Find where the given text appears and provide that cell's center as (X, Y) coordinate. 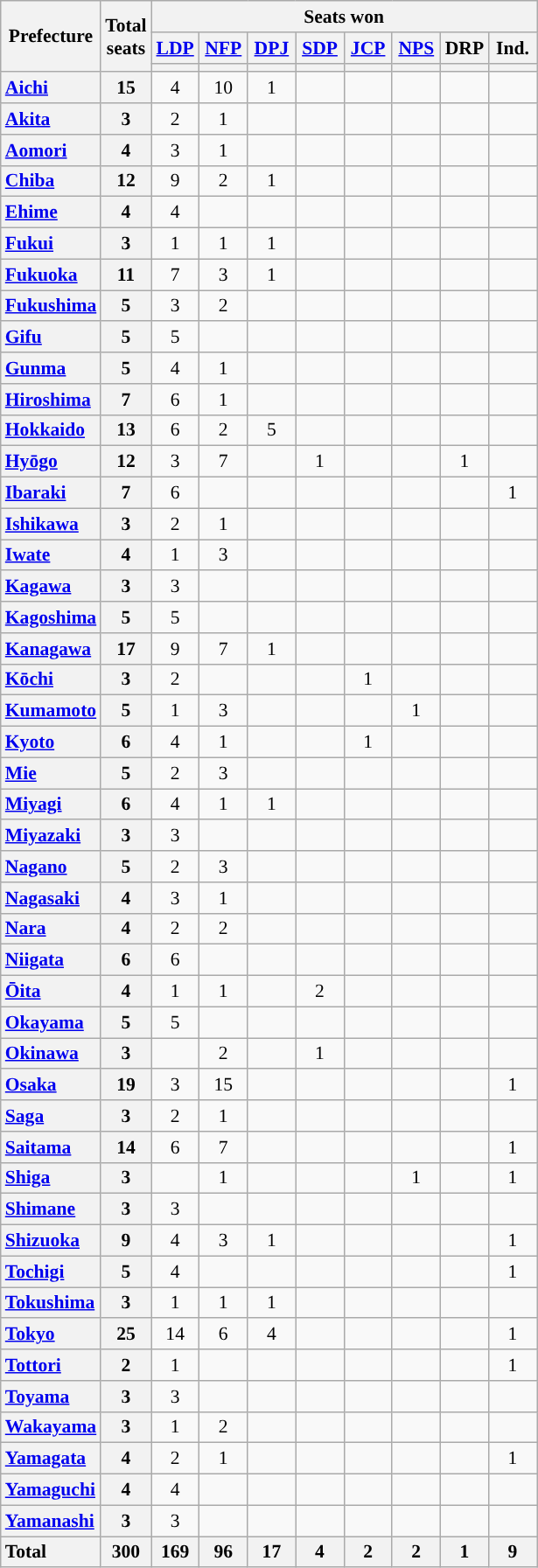
Tokyo (51, 1335)
Wakayama (51, 1427)
Kagawa (51, 587)
Iwate (51, 555)
Niigata (51, 960)
Mie (51, 773)
Aomori (51, 150)
Kagoshima (51, 617)
Tokushima (51, 1303)
Osaka (51, 1085)
Yamagata (51, 1459)
Toyama (51, 1397)
Ibaraki (51, 493)
300 (126, 1552)
Gunma (51, 368)
Ōita (51, 992)
25 (126, 1335)
169 (175, 1552)
10 (224, 88)
Hyōgo (51, 462)
Nara (51, 929)
Fukushima (51, 306)
Fukuoka (51, 275)
Ind. (513, 48)
Nagasaki (51, 898)
Miyagi (51, 805)
Seats won (345, 17)
Shizuoka (51, 1241)
Saga (51, 1116)
Fukui (51, 244)
LDP (175, 48)
Hokkaido (51, 430)
96 (224, 1552)
SDP (320, 48)
Tochigi (51, 1272)
Tottori (51, 1365)
DRP (464, 48)
Kyoto (51, 742)
Okayama (51, 1022)
Okinawa (51, 1054)
Hiroshima (51, 400)
Kanagawa (51, 649)
Prefecture (51, 37)
Miyazaki (51, 836)
JCP (367, 48)
NPS (416, 48)
11 (126, 275)
Ehime (51, 213)
Saitama (51, 1147)
13 (126, 430)
Total (51, 1552)
19 (126, 1085)
Aichi (51, 88)
DPJ (271, 48)
Chiba (51, 181)
Yamaguchi (51, 1490)
Akita (51, 119)
Yamanashi (51, 1521)
Shimane (51, 1209)
Totalseats (126, 37)
Ishikawa (51, 524)
Gifu (51, 338)
Nagano (51, 867)
Kōchi (51, 679)
Kumamoto (51, 711)
NFP (224, 48)
Shiga (51, 1178)
